Return [X, Y] of the center of cell containing provided text 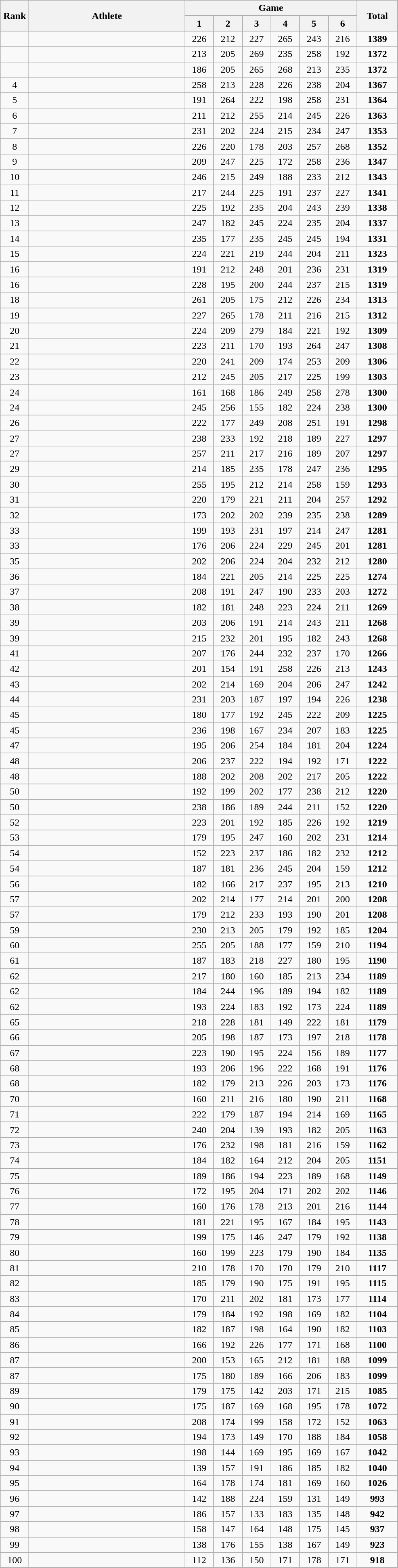
219 [257, 254]
59 [15, 930]
31 [15, 500]
74 [15, 1160]
66 [15, 1038]
82 [15, 1283]
32 [15, 515]
144 [228, 1453]
30 [15, 484]
77 [15, 1207]
1143 [377, 1222]
1338 [377, 208]
97 [15, 1514]
918 [377, 1560]
1144 [377, 1207]
133 [257, 1514]
1177 [377, 1053]
96 [15, 1499]
230 [199, 930]
Game [271, 8]
99 [15, 1545]
135 [314, 1514]
89 [15, 1391]
1312 [377, 315]
1238 [377, 700]
1363 [377, 115]
1298 [377, 423]
36 [15, 576]
61 [15, 961]
154 [228, 669]
10 [15, 177]
83 [15, 1299]
1343 [377, 177]
84 [15, 1314]
1214 [377, 838]
1308 [377, 346]
1269 [377, 607]
269 [257, 54]
9 [15, 161]
241 [228, 361]
56 [15, 884]
261 [199, 300]
1104 [377, 1314]
37 [15, 592]
1117 [377, 1268]
91 [15, 1421]
1352 [377, 146]
1337 [377, 223]
112 [199, 1560]
253 [314, 361]
1 [199, 23]
13 [15, 223]
12 [15, 208]
1072 [377, 1406]
923 [377, 1545]
1347 [377, 161]
1323 [377, 254]
1224 [377, 746]
240 [199, 1130]
29 [15, 469]
79 [15, 1237]
1162 [377, 1145]
1266 [377, 653]
145 [342, 1529]
1135 [377, 1253]
1289 [377, 515]
1274 [377, 576]
1242 [377, 684]
937 [377, 1529]
3 [257, 23]
1146 [377, 1191]
1210 [377, 884]
72 [15, 1130]
47 [15, 746]
60 [15, 945]
70 [15, 1099]
256 [228, 407]
14 [15, 239]
1100 [377, 1345]
156 [314, 1053]
42 [15, 669]
76 [15, 1191]
1115 [377, 1283]
1204 [377, 930]
1151 [377, 1160]
1058 [377, 1437]
1295 [377, 469]
78 [15, 1222]
1367 [377, 85]
18 [15, 300]
67 [15, 1053]
21 [15, 346]
1389 [377, 39]
90 [15, 1406]
942 [377, 1514]
20 [15, 331]
1306 [377, 361]
1341 [377, 193]
35 [15, 561]
1103 [377, 1329]
1149 [377, 1176]
161 [199, 392]
1163 [377, 1130]
93 [15, 1453]
1190 [377, 961]
94 [15, 1468]
73 [15, 1145]
153 [228, 1360]
1179 [377, 1022]
100 [15, 1560]
98 [15, 1529]
81 [15, 1268]
19 [15, 315]
251 [314, 423]
26 [15, 423]
38 [15, 607]
1042 [377, 1453]
41 [15, 653]
92 [15, 1437]
23 [15, 377]
278 [342, 392]
71 [15, 1114]
44 [15, 700]
147 [228, 1529]
95 [15, 1483]
131 [314, 1499]
7 [15, 131]
993 [377, 1499]
1293 [377, 484]
15 [15, 254]
Athlete [107, 16]
1114 [377, 1299]
1243 [377, 669]
1138 [377, 1237]
1085 [377, 1391]
75 [15, 1176]
85 [15, 1329]
8 [15, 146]
52 [15, 822]
11 [15, 193]
1040 [377, 1468]
1272 [377, 592]
1280 [377, 561]
136 [228, 1560]
1026 [377, 1483]
1313 [377, 300]
279 [257, 331]
254 [257, 746]
1194 [377, 945]
Total [377, 16]
1353 [377, 131]
1331 [377, 239]
1178 [377, 1038]
165 [257, 1360]
80 [15, 1253]
43 [15, 684]
1165 [377, 1114]
53 [15, 838]
1292 [377, 500]
1168 [377, 1099]
2 [228, 23]
86 [15, 1345]
1303 [377, 377]
1219 [377, 822]
1063 [377, 1421]
22 [15, 361]
150 [257, 1560]
146 [257, 1237]
1309 [377, 331]
1364 [377, 100]
246 [199, 177]
229 [285, 546]
Rank [15, 16]
65 [15, 1022]
